Extract the [X, Y] coordinate from the center of the cell holding the provided text.  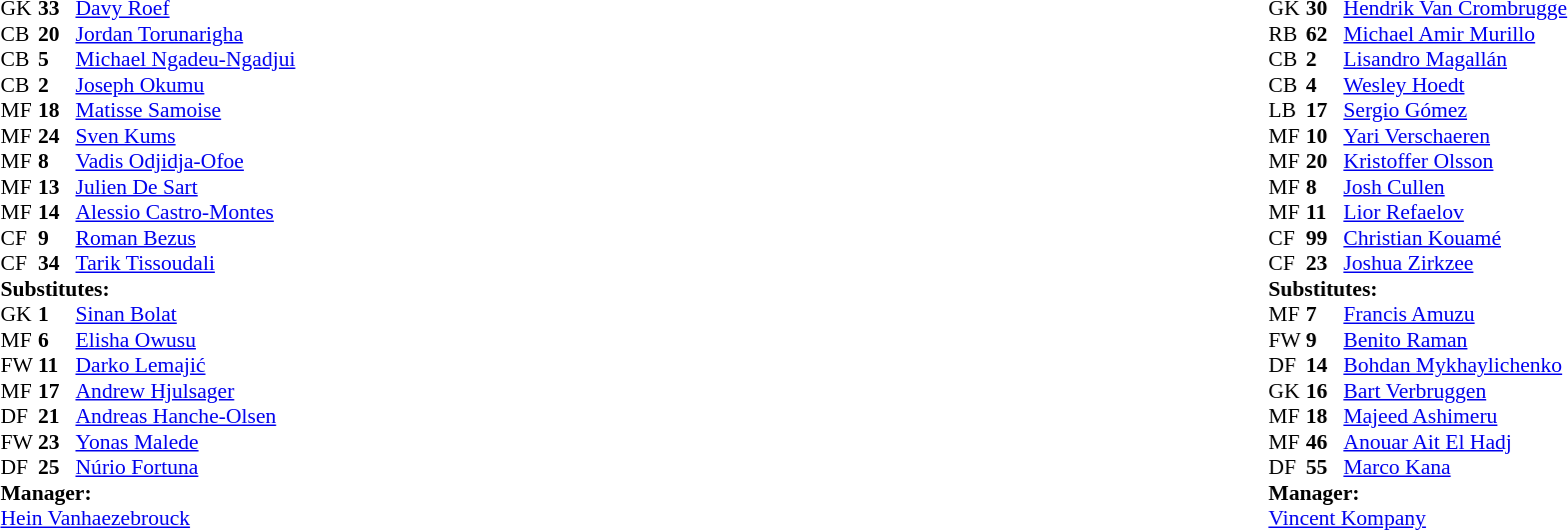
10 [1325, 136]
Sven Kums [186, 136]
Michael Amir Murillo [1455, 34]
55 [1325, 467]
Francis Amuzu [1455, 315]
Yari Verschaeren [1455, 136]
24 [57, 136]
Wesley Hoedt [1455, 85]
Matisse Samoise [186, 111]
25 [57, 467]
Josh Cullen [1455, 187]
6 [57, 340]
Kristoffer Olsson [1455, 161]
1 [57, 315]
Bohdan Mykhaylichenko [1455, 365]
34 [57, 263]
Michael Ngadeu-Ngadjui [186, 59]
Núrio Fortuna [186, 467]
21 [57, 417]
5 [57, 59]
Darko Lemajić [186, 365]
4 [1325, 85]
Jordan Torunarigha [186, 34]
Sergio Gómez [1455, 111]
Lisandro Magallán [1455, 59]
16 [1325, 391]
99 [1325, 238]
Roman Bezus [186, 238]
Bart Verbruggen [1455, 391]
Julien De Sart [186, 187]
Anouar Ait El Hadj [1455, 442]
62 [1325, 34]
Majeed Ashimeru [1455, 417]
Joseph Okumu [186, 85]
Elisha Owusu [186, 340]
13 [57, 187]
LB [1287, 111]
7 [1325, 315]
Marco Kana [1455, 467]
46 [1325, 442]
Alessio Castro-Montes [186, 213]
Vadis Odjidja-Ofoe [186, 161]
RB [1287, 34]
Christian Kouamé [1455, 238]
Andreas Hanche-Olsen [186, 417]
Benito Raman [1455, 340]
Tarik Tissoudali [186, 263]
Joshua Zirkzee [1455, 263]
Yonas Malede [186, 442]
Andrew Hjulsager [186, 391]
Sinan Bolat [186, 315]
Lior Refaelov [1455, 213]
